Detect which cell encompasses the target text, then output its [x, y] center coordinate. 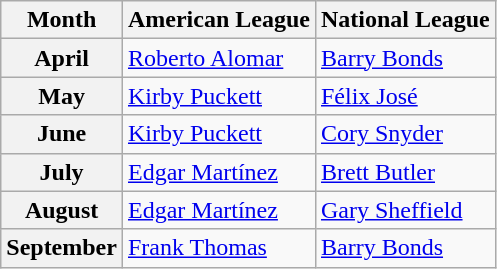
National League [405, 20]
August [62, 210]
Month [62, 20]
June [62, 134]
Cory Snyder [405, 134]
Gary Sheffield [405, 210]
American League [218, 20]
July [62, 172]
Félix José [405, 96]
April [62, 58]
Brett Butler [405, 172]
May [62, 96]
Frank Thomas [218, 248]
September [62, 248]
Roberto Alomar [218, 58]
